Extract the [x, y] coordinate from the center of the cell holding the provided text.  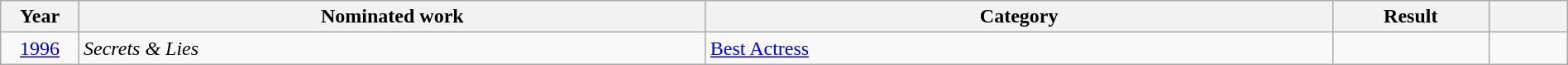
Nominated work [392, 17]
Category [1019, 17]
Result [1411, 17]
1996 [40, 48]
Best Actress [1019, 48]
Secrets & Lies [392, 48]
Year [40, 17]
